Return [x, y] of the center of cell containing provided text 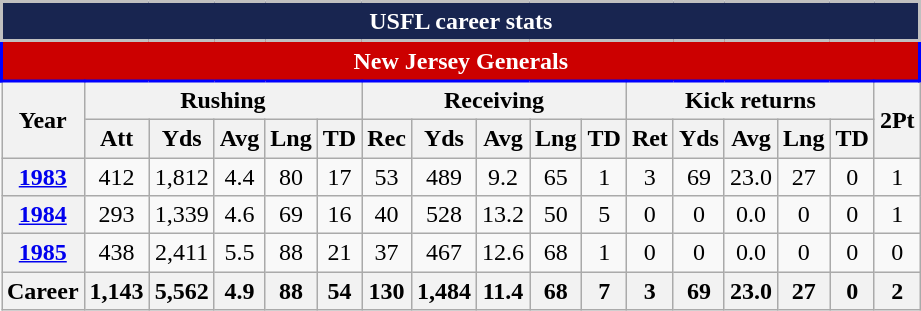
2,411 [182, 253]
13.2 [502, 215]
80 [291, 177]
293 [116, 215]
412 [116, 177]
Year [44, 120]
Att [116, 138]
528 [444, 215]
9.2 [502, 177]
Receiving [494, 100]
Career [44, 291]
21 [339, 253]
5.5 [240, 253]
4.9 [240, 291]
37 [387, 253]
Rushing [223, 100]
1983 [44, 177]
New Jersey Generals [462, 61]
11.4 [502, 291]
5,562 [182, 291]
17 [339, 177]
2 [897, 291]
489 [444, 177]
16 [339, 215]
1,339 [182, 215]
7 [604, 291]
12.6 [502, 253]
1,484 [444, 291]
2Pt [897, 120]
1984 [44, 215]
130 [387, 291]
Ret [650, 138]
467 [444, 253]
1,812 [182, 177]
54 [339, 291]
5 [604, 215]
4.4 [240, 177]
Kick returns [750, 100]
Rec [387, 138]
65 [556, 177]
1,143 [116, 291]
USFL career stats [462, 22]
53 [387, 177]
4.6 [240, 215]
50 [556, 215]
40 [387, 215]
438 [116, 253]
1985 [44, 253]
